Return the [x, y] coordinate for the center point of the cell that contains the specified text.  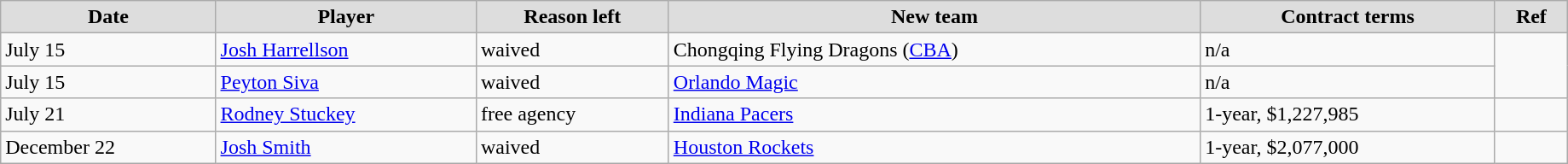
1-year, $2,077,000 [1348, 147]
July 21 [108, 114]
Rodney Stuckey [346, 114]
Josh Harrellson [346, 50]
New team [934, 17]
Contract terms [1348, 17]
Date [108, 17]
free agency [572, 114]
Ref [1531, 17]
Indiana Pacers [934, 114]
Orlando Magic [934, 82]
1-year, $1,227,985 [1348, 114]
Peyton Siva [346, 82]
Josh Smith [346, 147]
Player [346, 17]
Houston Rockets [934, 147]
Chongqing Flying Dragons (CBA) [934, 50]
Reason left [572, 17]
December 22 [108, 147]
